Provide the [x, y] coordinate of the cell's center where the given text is located.  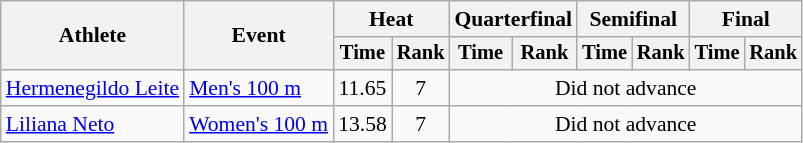
11.65 [362, 88]
Men's 100 m [258, 88]
Liliana Neto [92, 124]
13.58 [362, 124]
Hermenegildo Leite [92, 88]
Heat [391, 19]
Athlete [92, 36]
Quarterfinal [513, 19]
Event [258, 36]
Women's 100 m [258, 124]
Semifinal [633, 19]
Final [746, 19]
